Identify which cell holds the provided text, then report its (x, y) central coordinate. 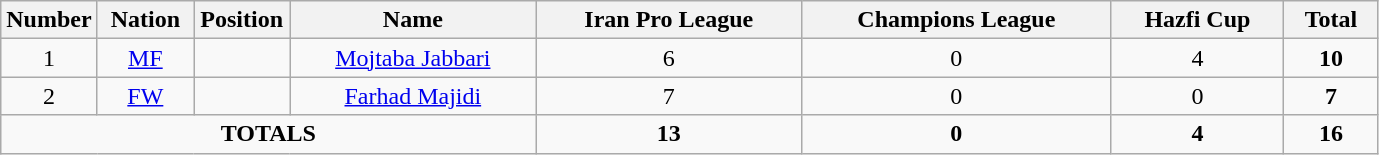
FW (145, 96)
6 (669, 58)
10 (1331, 58)
Position (242, 20)
Farhad Majidi (413, 96)
Mojtaba Jabbari (413, 58)
Iran Pro League (669, 20)
Number (49, 20)
MF (145, 58)
1 (49, 58)
13 (669, 134)
Hazfi Cup (1198, 20)
Total (1331, 20)
Champions League (956, 20)
2 (49, 96)
Nation (145, 20)
16 (1331, 134)
Name (413, 20)
TOTALS (268, 134)
